For the text-containing cell, return its midpoint in [x, y] coordinate format. 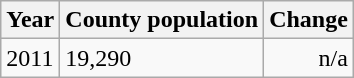
County population [162, 20]
2011 [30, 58]
19,290 [162, 58]
n/a [309, 58]
Year [30, 20]
Change [309, 20]
